Return [x, y] of the center of cell containing provided text 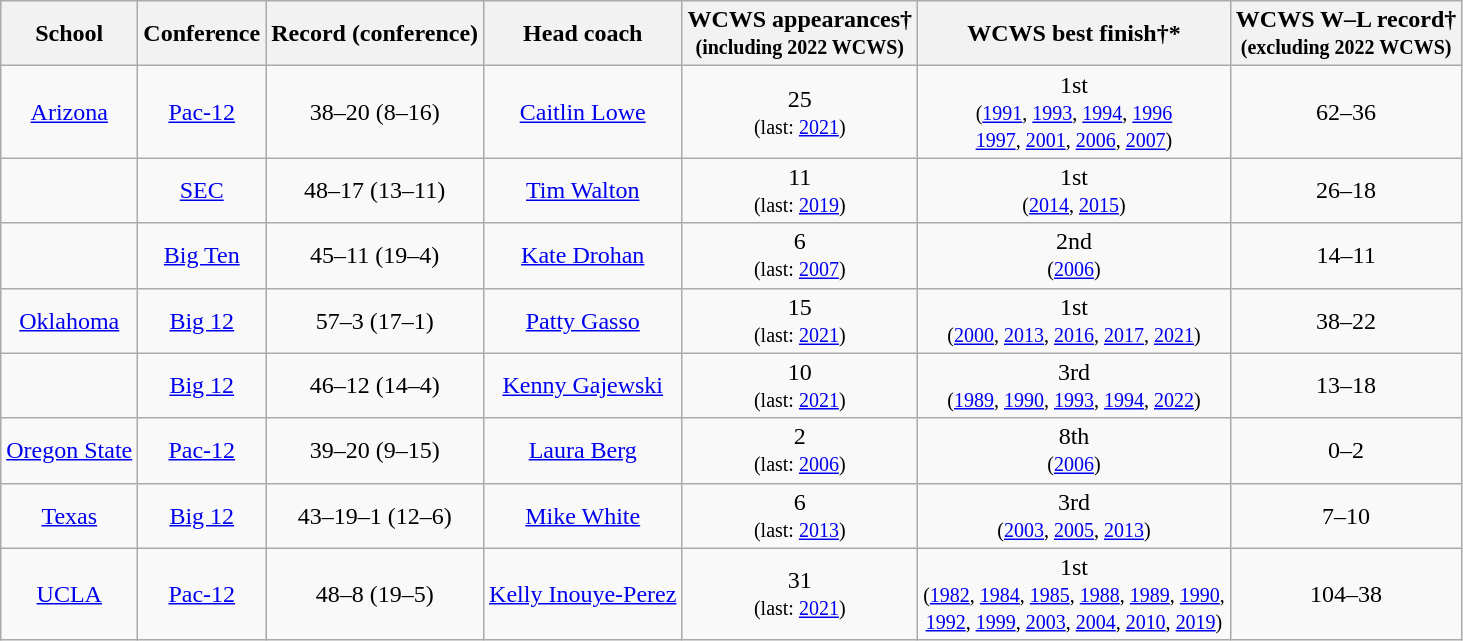
6 (last: 2007) [800, 256]
13–18 [1346, 386]
Oklahoma [70, 320]
Oregon State [70, 450]
3rd (1989, 1990, 1993, 1994, 2022) [1074, 386]
3rd (2003, 2005, 2013) [1074, 516]
Record (conference) [375, 34]
SEC [202, 190]
Texas [70, 516]
48–8 (19–5) [375, 594]
Kelly Inouye-Perez [583, 594]
2(last: 2006) [800, 450]
62–36 [1346, 112]
WCWS best finish†* [1074, 34]
31 (last: 2021) [800, 594]
Patty Gasso [583, 320]
57–3 (17–1) [375, 320]
10(last: 2021) [800, 386]
39–20 (9–15) [375, 450]
104–38 [1346, 594]
38–20 (8–16) [375, 112]
Caitlin Lowe [583, 112]
Kate Drohan [583, 256]
11 (last: 2019) [800, 190]
Laura Berg [583, 450]
Tim Walton [583, 190]
1st (1982, 1984, 1985, 1988, 1989, 1990,1992, 1999, 2003, 2004, 2010, 2019) [1074, 594]
38–22 [1346, 320]
School [70, 34]
46–12 (14–4) [375, 386]
15(last: 2021) [800, 320]
1st(2000, 2013, 2016, 2017, 2021) [1074, 320]
48–17 (13–11) [375, 190]
Kenny Gajewski [583, 386]
7–10 [1346, 516]
6 (last: 2013) [800, 516]
Arizona [70, 112]
0–2 [1346, 450]
43–19–1 (12–6) [375, 516]
1st(2014, 2015) [1074, 190]
14–11 [1346, 256]
26–18 [1346, 190]
WCWS W–L record† (excluding 2022 WCWS) [1346, 34]
UCLA [70, 594]
1st(1991, 1993, 1994, 19961997, 2001, 2006, 2007) [1074, 112]
Big Ten [202, 256]
Mike White [583, 516]
Head coach [583, 34]
45–11 (19–4) [375, 256]
2nd(2006) [1074, 256]
8th (2006) [1074, 450]
WCWS appearances† (including 2022 WCWS) [800, 34]
25 (last: 2021) [800, 112]
Conference [202, 34]
